Search for the cell housing the specified text and yield its (x, y) center coordinate. 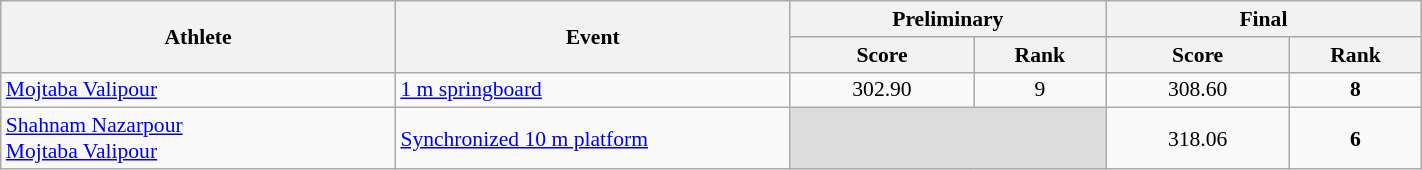
1 m springboard (592, 90)
318.06 (1198, 138)
Shahnam NazarpourMojtaba Valipour (198, 138)
Event (592, 36)
302.90 (882, 90)
Synchronized 10 m platform (592, 138)
Athlete (198, 36)
308.60 (1198, 90)
8 (1356, 90)
Mojtaba Valipour (198, 90)
Preliminary (948, 19)
9 (1040, 90)
Final (1264, 19)
6 (1356, 138)
